Output the [X, Y] coordinate of the center of the cell containing the given text.  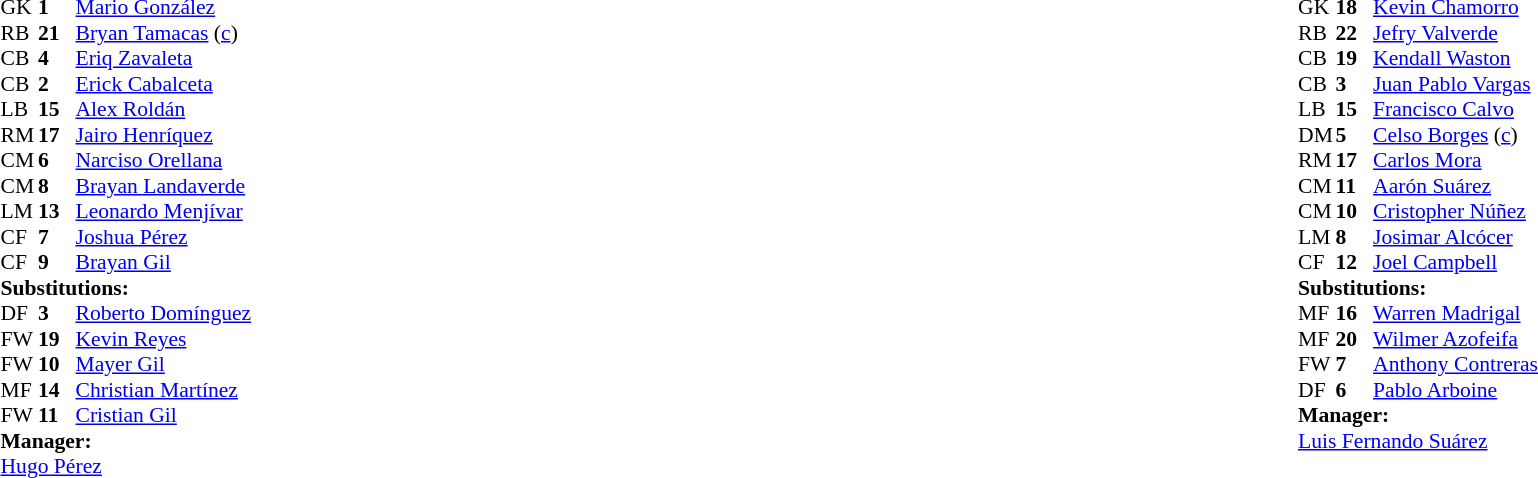
Francisco Calvo [1456, 109]
Eriq Zavaleta [164, 59]
Juan Pablo Vargas [1456, 84]
Carlos Mora [1456, 161]
Wilmer Azofeifa [1456, 339]
Jairo Henríquez [164, 135]
20 [1355, 339]
Warren Madrigal [1456, 313]
Christian Martínez [164, 390]
12 [1355, 263]
Erick Cabalceta [164, 84]
9 [57, 263]
Josimar Alcócer [1456, 237]
Mayer Gil [164, 365]
Roberto Domínguez [164, 313]
Kevin Reyes [164, 339]
2 [57, 84]
Celso Borges (c) [1456, 135]
Jefry Valverde [1456, 33]
16 [1355, 313]
Brayan Landaverde [164, 186]
14 [57, 390]
Leonardo Menjívar [164, 211]
Pablo Arboine [1456, 390]
Kendall Waston [1456, 59]
22 [1355, 33]
21 [57, 33]
Joel Campbell [1456, 263]
Aarón Suárez [1456, 186]
13 [57, 211]
Joshua Pérez [164, 237]
Bryan Tamacas (c) [164, 33]
Luis Fernando Suárez [1418, 441]
Cristopher Núñez [1456, 211]
Narciso Orellana [164, 161]
Anthony Contreras [1456, 365]
Cristian Gil [164, 415]
4 [57, 59]
Brayan Gil [164, 263]
Alex Roldán [164, 109]
DM [1317, 135]
5 [1355, 135]
